Locate the cell with the specified text and output its [X, Y] center coordinate. 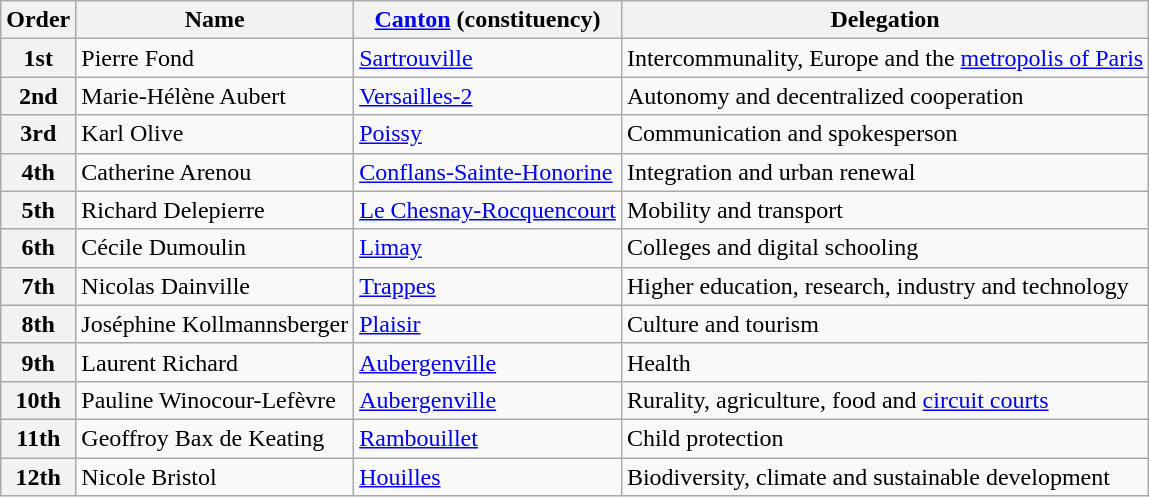
Health [884, 362]
Trappes [488, 286]
9th [38, 362]
Culture and tourism [884, 324]
Poissy [488, 134]
Order [38, 20]
Richard Delepierre [215, 210]
3rd [38, 134]
Rambouillet [488, 438]
Karl Olive [215, 134]
Nicolas Dainville [215, 286]
Nicole Bristol [215, 477]
2nd [38, 96]
6th [38, 248]
11th [38, 438]
Biodiversity, climate and sustainable development [884, 477]
Plaisir [488, 324]
8th [38, 324]
5th [38, 210]
Delegation [884, 20]
Laurent Richard [215, 362]
Cécile Dumoulin [215, 248]
Pierre Fond [215, 58]
Rurality, agriculture, food and circuit courts [884, 400]
4th [38, 172]
Child protection [884, 438]
Mobility and transport [884, 210]
Colleges and digital schooling [884, 248]
Houilles [488, 477]
Versailles-2 [488, 96]
Limay [488, 248]
Geoffroy Bax de Keating [215, 438]
7th [38, 286]
1st [38, 58]
Communication and spokesperson [884, 134]
Intercommunality, Europe and the metropolis of Paris [884, 58]
Autonomy and decentralized cooperation [884, 96]
Higher education, research, industry and technology [884, 286]
Catherine Arenou [215, 172]
Joséphine Kollmannsberger [215, 324]
Integration and urban renewal [884, 172]
Conflans-Sainte-Honorine [488, 172]
12th [38, 477]
Name [215, 20]
Pauline Winocour-Lefèvre [215, 400]
Canton (constituency) [488, 20]
Le Chesnay-Rocquencourt [488, 210]
10th [38, 400]
Sartrouville [488, 58]
Marie-Hélène Aubert [215, 96]
